Output the [x, y] coordinate of the center of the cell containing the given text.  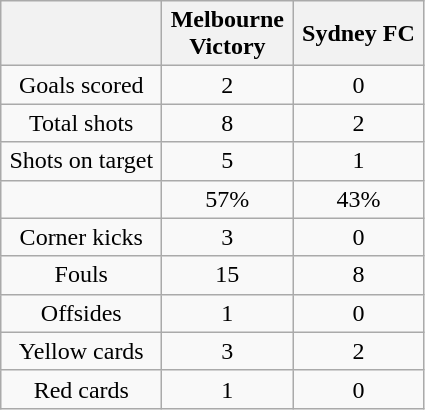
Yellow cards [82, 351]
Offsides [82, 313]
Fouls [82, 275]
Red cards [82, 389]
43% [358, 199]
57% [228, 199]
Melbourne Victory [228, 34]
Goals scored [82, 85]
Total shots [82, 123]
Sydney FC [358, 34]
Corner kicks [82, 237]
15 [228, 275]
Shots on target [82, 161]
5 [228, 161]
